Determine the [X, Y] coordinate at the center of the cell enclosing the given text.  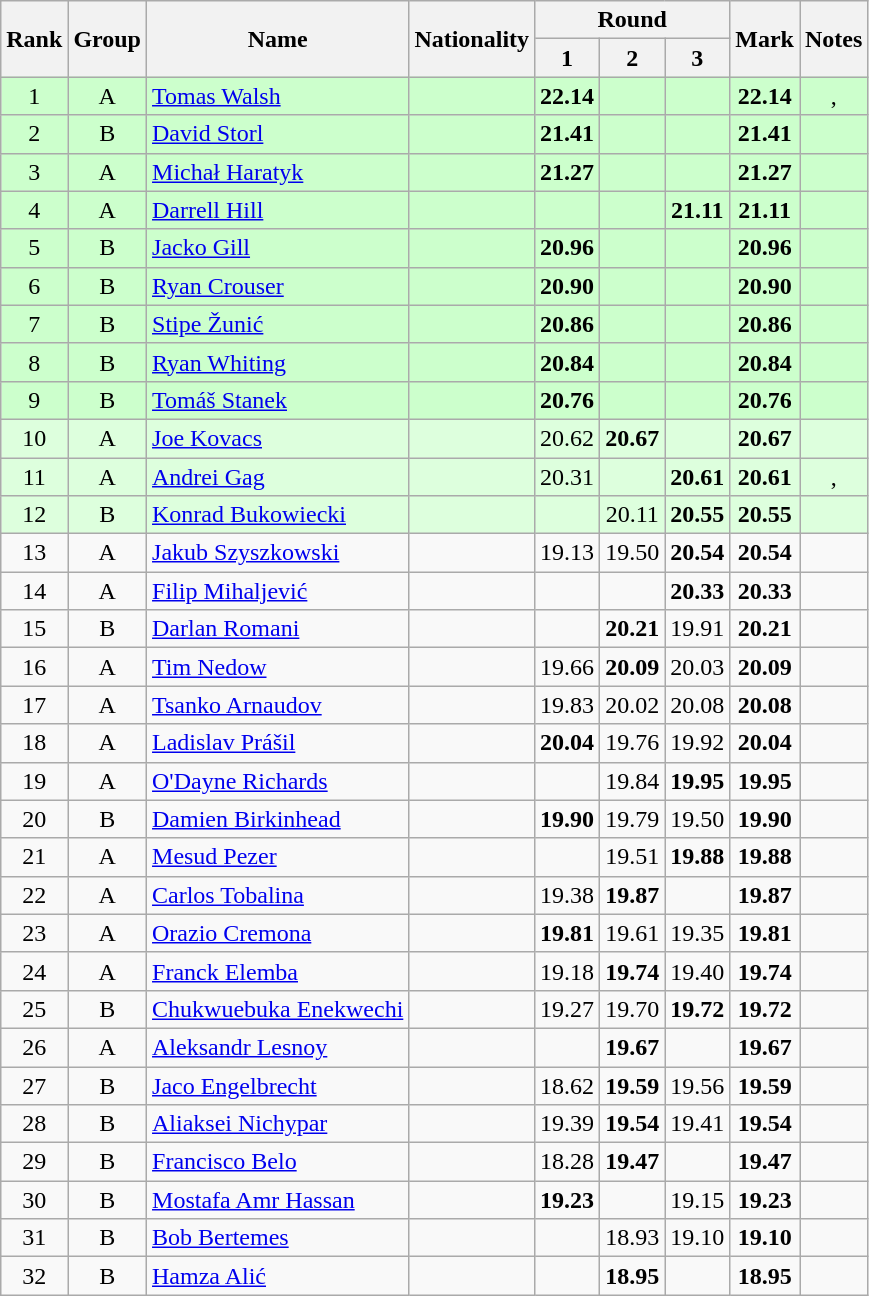
Tsanko Arnaudov [278, 705]
20.02 [632, 705]
19.61 [632, 933]
Francisco Belo [278, 1162]
19.79 [632, 819]
22 [34, 895]
19.39 [568, 1124]
19.40 [698, 971]
27 [34, 1085]
19.15 [698, 1200]
18.62 [568, 1085]
Andrei Gag [278, 477]
Jaco Engelbrecht [278, 1085]
19.41 [698, 1124]
Rank [34, 39]
Group [108, 39]
Ryan Whiting [278, 362]
Bob Bertemes [278, 1238]
31 [34, 1238]
Nationality [472, 39]
Michał Haratyk [278, 172]
19.35 [698, 933]
Filip Mihaljević [278, 591]
19.18 [568, 971]
19.76 [632, 743]
Notes [834, 39]
19.84 [632, 781]
7 [34, 324]
10 [34, 438]
30 [34, 1200]
19.70 [632, 1009]
Darrell Hill [278, 210]
18 [34, 743]
20.62 [568, 438]
19.13 [568, 553]
23 [34, 933]
28 [34, 1124]
Orazio Cremona [278, 933]
19 [34, 781]
19.91 [698, 629]
Joe Kovacs [278, 438]
Franck Elemba [278, 971]
5 [34, 248]
Tim Nedow [278, 667]
21 [34, 857]
12 [34, 515]
19.38 [568, 895]
Darlan Romani [278, 629]
20.31 [568, 477]
Chukwuebuka Enekwechi [278, 1009]
24 [34, 971]
Carlos Tobalina [278, 895]
20 [34, 819]
Hamza Alić [278, 1276]
20.11 [632, 515]
Jakub Szyszkowski [278, 553]
Tomas Walsh [278, 96]
Aleksandr Lesnoy [278, 1047]
19.27 [568, 1009]
18.28 [568, 1162]
14 [34, 591]
25 [34, 1009]
19.51 [632, 857]
Ladislav Prášil [278, 743]
19.66 [568, 667]
Name [278, 39]
18.93 [632, 1238]
29 [34, 1162]
Mostafa Amr Hassan [278, 1200]
9 [34, 400]
13 [34, 553]
Jacko Gill [278, 248]
Round [632, 20]
Stipe Žunić [278, 324]
Konrad Bukowiecki [278, 515]
David Storl [278, 134]
6 [34, 286]
8 [34, 362]
19.56 [698, 1085]
26 [34, 1047]
20.03 [698, 667]
16 [34, 667]
O'Dayne Richards [278, 781]
11 [34, 477]
Damien Birkinhead [278, 819]
Tomáš Stanek [278, 400]
Ryan Crouser [278, 286]
15 [34, 629]
19.92 [698, 743]
32 [34, 1276]
19.83 [568, 705]
Aliaksei Nichypar [278, 1124]
Mesud Pezer [278, 857]
17 [34, 705]
Mark [765, 39]
4 [34, 210]
